Find where the given text appears and provide that cell's center as [x, y] coordinate. 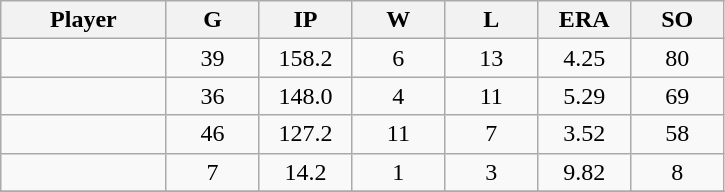
4.25 [584, 58]
L [492, 20]
G [212, 20]
8 [678, 172]
SO [678, 20]
IP [306, 20]
4 [398, 96]
127.2 [306, 134]
3.52 [584, 134]
13 [492, 58]
6 [398, 58]
ERA [584, 20]
W [398, 20]
Player [84, 20]
69 [678, 96]
39 [212, 58]
9.82 [584, 172]
14.2 [306, 172]
80 [678, 58]
5.29 [584, 96]
148.0 [306, 96]
158.2 [306, 58]
3 [492, 172]
58 [678, 134]
1 [398, 172]
36 [212, 96]
46 [212, 134]
